From the cell containing the given text, extract its center point as (X, Y) coordinate. 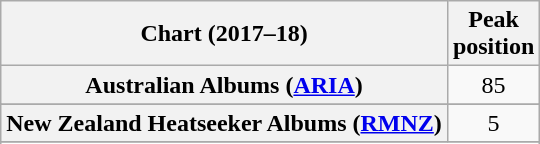
Chart (2017–18) (224, 34)
Australian Albums (ARIA) (224, 85)
85 (493, 85)
5 (493, 123)
New Zealand Heatseeker Albums (RMNZ) (224, 123)
Peak position (493, 34)
